Identify which cell holds the provided text, then report its (x, y) central coordinate. 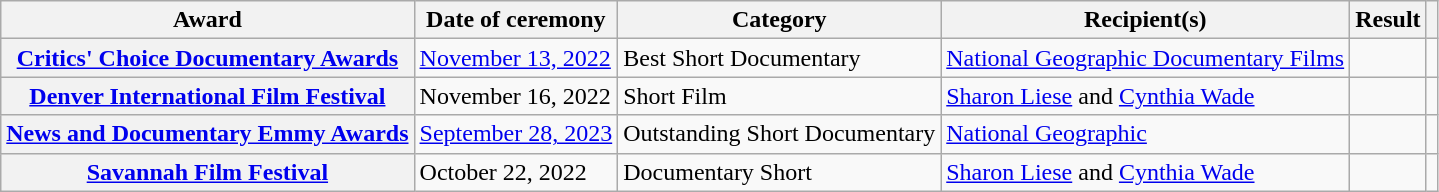
Documentary Short (780, 172)
Award (208, 20)
Outstanding Short Documentary (780, 134)
Critics' Choice Documentary Awards (208, 58)
News and Documentary Emmy Awards (208, 134)
National Geographic Documentary Films (1146, 58)
Best Short Documentary (780, 58)
Category (780, 20)
National Geographic (1146, 134)
November 13, 2022 (516, 58)
November 16, 2022 (516, 96)
Short Film (780, 96)
September 28, 2023 (516, 134)
Savannah Film Festival (208, 172)
October 22, 2022 (516, 172)
Result (1388, 20)
Date of ceremony (516, 20)
Recipient(s) (1146, 20)
Denver International Film Festival (208, 96)
